Detect which cell encompasses the target text, then output its [X, Y] center coordinate. 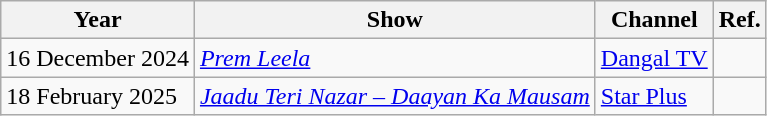
Star Plus [654, 96]
Channel [654, 20]
18 February 2025 [98, 96]
Show [394, 20]
Ref. [740, 20]
16 December 2024 [98, 58]
Year [98, 20]
Jaadu Teri Nazar – Daayan Ka Mausam [394, 96]
Prem Leela [394, 58]
Dangal TV [654, 58]
